Extract the (x, y) coordinate from the center of the cell holding the provided text.  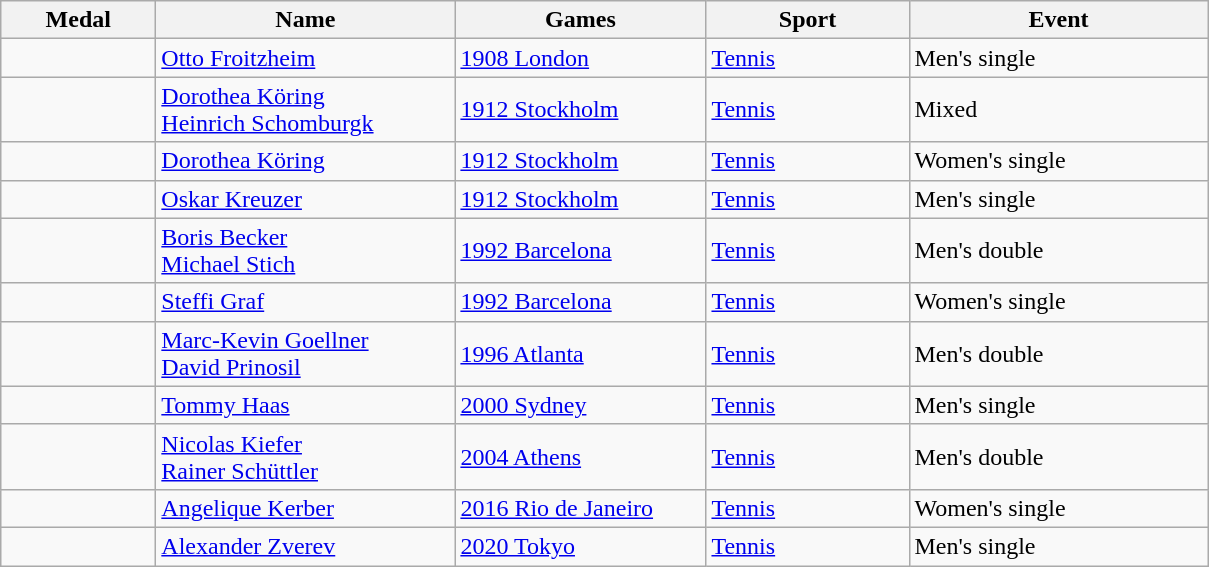
Oskar Kreuzer (306, 199)
2020 Tokyo (580, 546)
Tommy Haas (306, 405)
Angelique Kerber (306, 508)
Sport (808, 20)
Mixed (1058, 110)
Medal (78, 20)
1908 London (580, 58)
1996 Atlanta (580, 354)
Steffi Graf (306, 302)
Marc-Kevin GoellnerDavid Prinosil (306, 354)
Event (1058, 20)
Nicolas KieferRainer Schüttler (306, 456)
Otto Froitzheim (306, 58)
Games (580, 20)
2004 Athens (580, 456)
Dorothea KöringHeinrich Schomburgk (306, 110)
Name (306, 20)
2016 Rio de Janeiro (580, 508)
Boris BeckerMichael Stich (306, 250)
Dorothea Köring (306, 161)
Alexander Zverev (306, 546)
2000 Sydney (580, 405)
